Scan for the cell matching the given text and deliver its [x, y] coordinate at center. 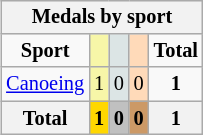
Canoeing [45, 84]
Medals by sport [102, 17]
Sport [45, 51]
